From the cell containing the given text, extract its center point as [x, y] coordinate. 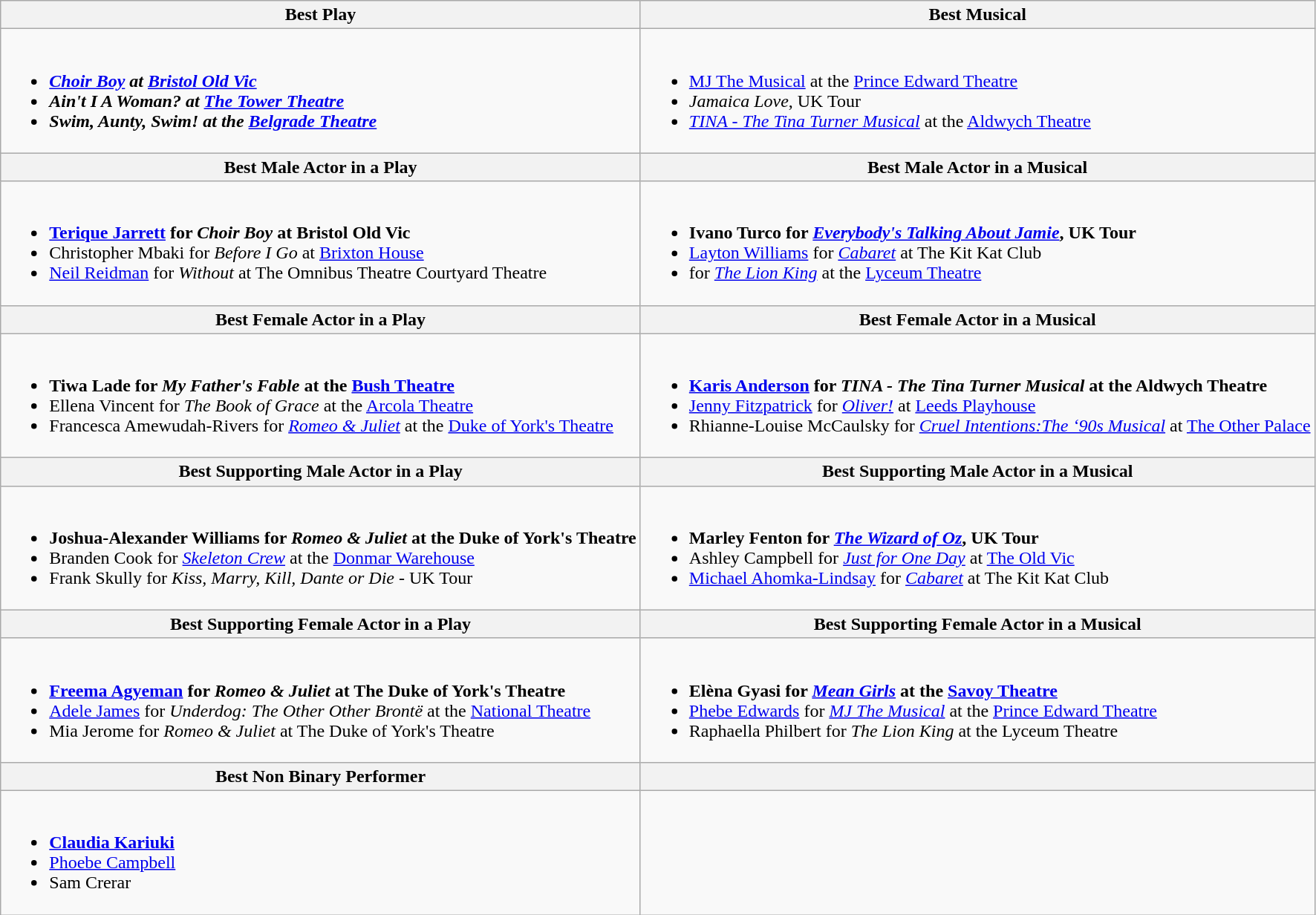
Best Supporting Male Actor in a Play [321, 472]
Marley Fenton for The Wizard of Oz, UK TourAshley Campbell for Just for One Day at The Old VicMichael Ahomka-Lindsay for Cabaret at The Kit Kat Club [977, 548]
Best Supporting Female Actor in a Play [321, 624]
Best Non Binary Performer [321, 776]
Best Male Actor in a Play [321, 167]
MJ The Musical at the Prince Edward TheatreJamaica Love, UK TourTINA - The Tina Turner Musical at the Aldwych Theatre [977, 91]
Best Musical [977, 15]
Best Play [321, 15]
Best Supporting Female Actor in a Musical [977, 624]
Ivano Turco for Everybody's Talking About Jamie, UK TourLayton Williams for Cabaret at The Kit Kat Clubfor The Lion King at the Lyceum Theatre [977, 244]
Best Female Actor in a Musical [977, 319]
Best Female Actor in a Play [321, 319]
Best Male Actor in a Musical [977, 167]
Best Supporting Male Actor in a Musical [977, 472]
Claudia KariukiPhoebe CampbellSam Crerar [321, 853]
Choir Boy at Bristol Old VicAin't I A Woman? at The Tower TheatreSwim, Aunty, Swim! at the Belgrade Theatre [321, 91]
